Identify which cell holds the provided text, then report its [X, Y] central coordinate. 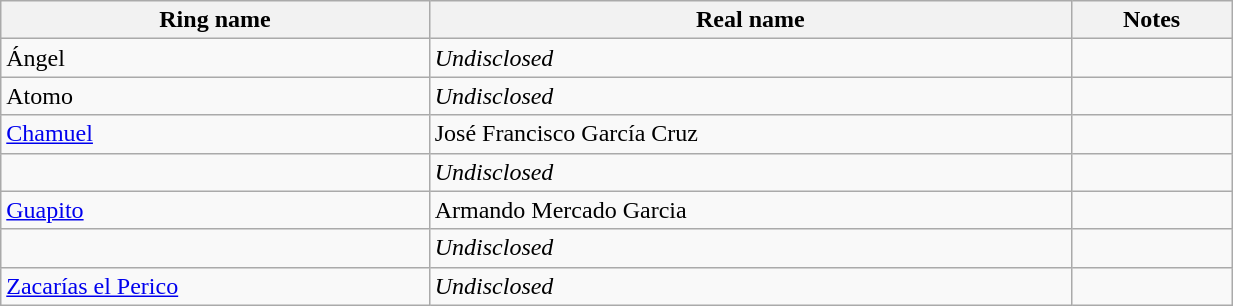
Real name [750, 20]
Guapito [215, 210]
Atomo [215, 96]
Chamuel [215, 134]
Ring name [215, 20]
Notes [1151, 20]
Ángel [215, 58]
Zacarías el Perico [215, 286]
José Francisco García Cruz [750, 134]
Armando Mercado Garcia [750, 210]
